Provide the (x, y) coordinate of the cell's center where the given text is located.  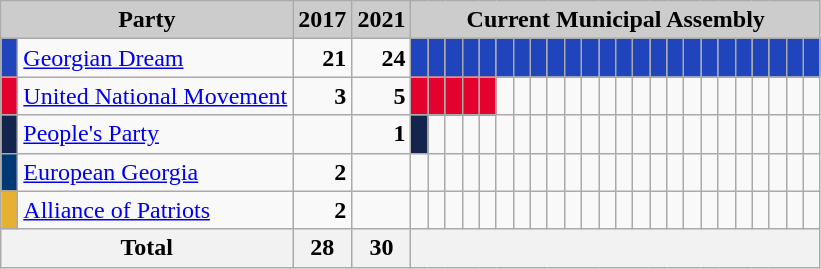
21 (322, 58)
5 (382, 96)
1 (382, 134)
European Georgia (156, 172)
United National Movement (156, 96)
2021 (382, 20)
People's Party (156, 134)
30 (382, 248)
Georgian Dream (156, 58)
Party (147, 20)
28 (322, 248)
24 (382, 58)
Alliance of Patriots (156, 210)
Total (147, 248)
2017 (322, 20)
Current Municipal Assembly (616, 20)
3 (322, 96)
